Pinpoint the cell where the given text exists, returning its [X, Y] midpoint coordinate. 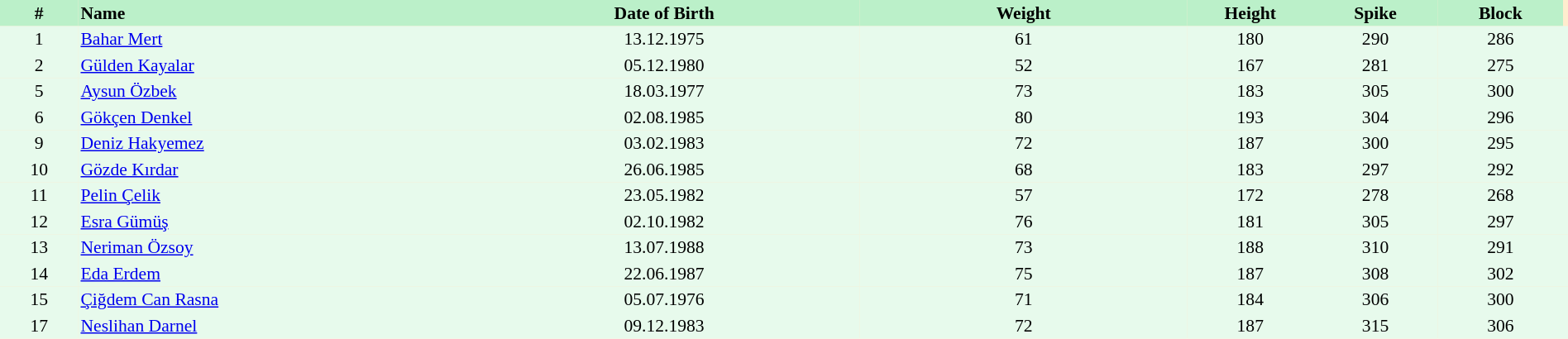
09.12.1983 [664, 326]
13 [39, 248]
26.06.1985 [664, 169]
315 [1374, 326]
76 [1024, 222]
193 [1250, 117]
290 [1374, 40]
15 [39, 299]
291 [1500, 248]
Neriman Özsoy [273, 248]
Aysun Özbek [273, 91]
Block [1500, 13]
57 [1024, 195]
181 [1250, 222]
14 [39, 274]
13.12.1975 [664, 40]
17 [39, 326]
71 [1024, 299]
12 [39, 222]
304 [1374, 117]
05.12.1980 [664, 65]
Neslihan Darnel [273, 326]
61 [1024, 40]
75 [1024, 274]
275 [1500, 65]
02.08.1985 [664, 117]
5 [39, 91]
184 [1250, 299]
302 [1500, 274]
278 [1374, 195]
180 [1250, 40]
Bahar Mert [273, 40]
Spike [1374, 13]
Gözde Kırdar [273, 169]
Gülden Kayalar [273, 65]
Date of Birth [664, 13]
Deniz Hakyemez [273, 144]
80 [1024, 117]
286 [1500, 40]
295 [1500, 144]
11 [39, 195]
Eda Erdem [273, 274]
310 [1374, 248]
05.07.1976 [664, 299]
18.03.1977 [664, 91]
292 [1500, 169]
02.10.1982 [664, 222]
Gökçen Denkel [273, 117]
Weight [1024, 13]
188 [1250, 248]
52 [1024, 65]
Name [273, 13]
68 [1024, 169]
# [39, 13]
22.06.1987 [664, 274]
6 [39, 117]
308 [1374, 274]
Esra Gümüş [273, 222]
23.05.1982 [664, 195]
10 [39, 169]
03.02.1983 [664, 144]
1 [39, 40]
9 [39, 144]
172 [1250, 195]
268 [1500, 195]
2 [39, 65]
281 [1374, 65]
Çiğdem Can Rasna [273, 299]
Pelin Çelik [273, 195]
13.07.1988 [664, 248]
296 [1500, 117]
167 [1250, 65]
Height [1250, 13]
